Detect which cell encompasses the target text, then output its [X, Y] center coordinate. 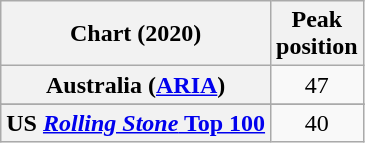
47 [317, 85]
Peakposition [317, 34]
Australia (ARIA) [136, 85]
Chart (2020) [136, 34]
40 [317, 123]
US Rolling Stone Top 100 [136, 123]
